Extract the (X, Y) coordinate from the center of the cell holding the provided text.  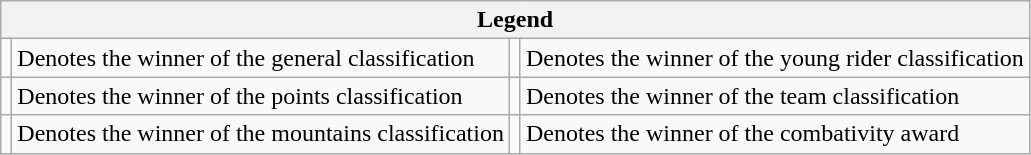
Denotes the winner of the team classification (774, 96)
Denotes the winner of the combativity award (774, 134)
Legend (516, 20)
Denotes the winner of the general classification (261, 58)
Denotes the winner of the young rider classification (774, 58)
Denotes the winner of the mountains classification (261, 134)
Denotes the winner of the points classification (261, 96)
